Identify which cell holds the provided text, then report its [x, y] central coordinate. 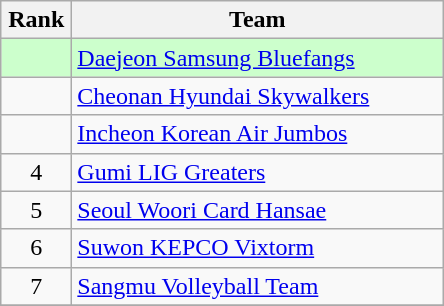
6 [36, 248]
Incheon Korean Air Jumbos [258, 134]
Rank [36, 20]
4 [36, 172]
Gumi LIG Greaters [258, 172]
Suwon KEPCO Vixtorm [258, 248]
7 [36, 286]
Sangmu Volleyball Team [258, 286]
Cheonan Hyundai Skywalkers [258, 96]
Team [258, 20]
Daejeon Samsung Bluefangs [258, 58]
Seoul Woori Card Hansae [258, 210]
5 [36, 210]
